Provide the (X, Y) coordinate of the cell's center where the given text is located.  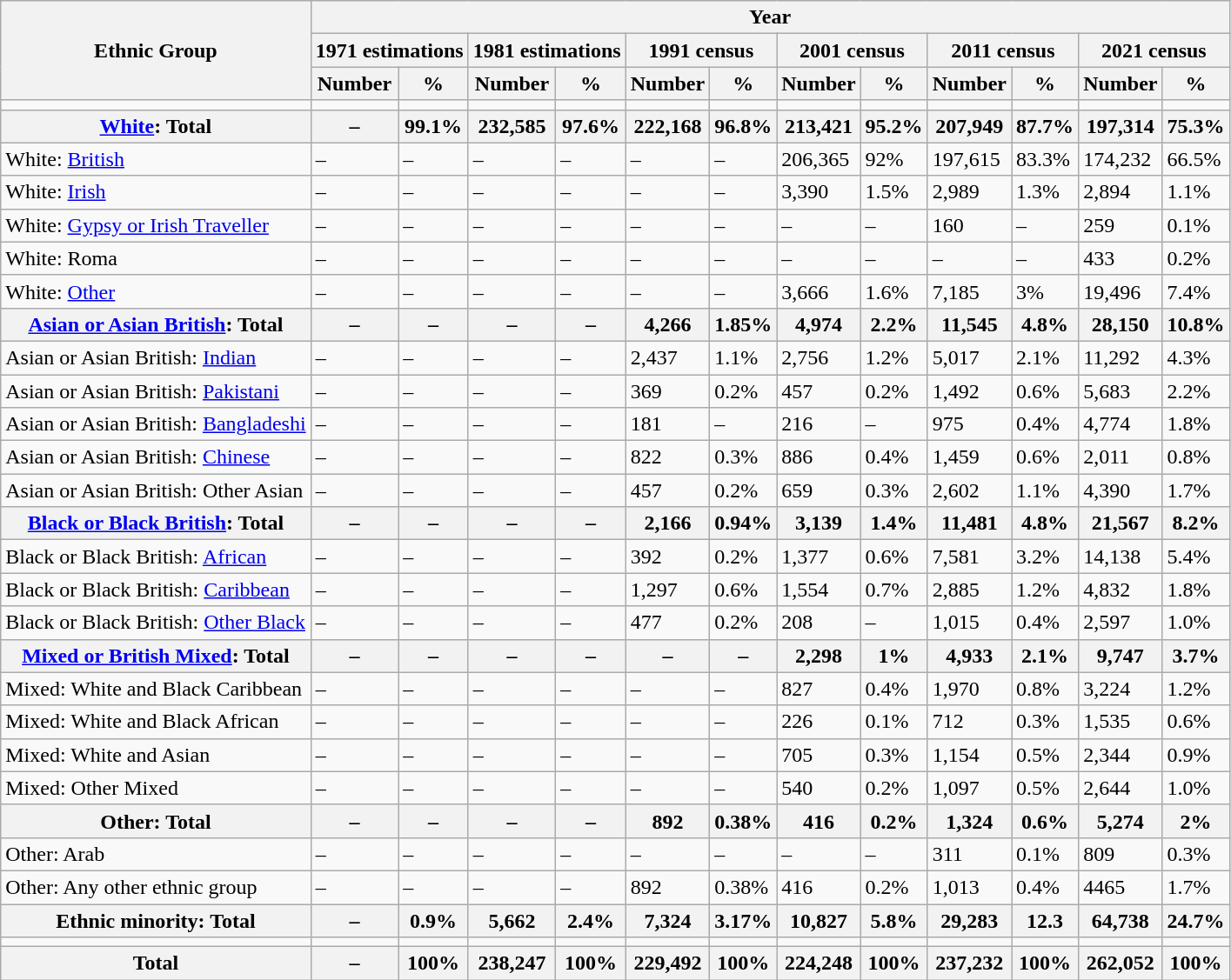
827 (819, 689)
Year (770, 17)
Mixed: White and Black African (156, 722)
5,274 (1121, 821)
181 (667, 424)
238,247 (512, 963)
Ethnic minority: Total (156, 921)
24.7% (1195, 921)
7,185 (969, 291)
208 (819, 623)
99.1% (433, 126)
4465 (1121, 887)
1,492 (969, 390)
3,390 (819, 192)
232,585 (512, 126)
224,248 (819, 963)
1% (894, 656)
3,666 (819, 291)
White: Gypsy or Irish Traveller (156, 225)
197,314 (1121, 126)
Asian or Asian British: Pakistani (156, 390)
0.7% (894, 590)
9,747 (1121, 656)
5.4% (1195, 557)
Other: Arab (156, 854)
19,496 (1121, 291)
White: British (156, 159)
237,232 (969, 963)
4,832 (1121, 590)
5.8% (894, 921)
477 (667, 623)
Asian or Asian British: Bangladeshi (156, 424)
2,756 (819, 357)
216 (819, 424)
229,492 (667, 963)
10,827 (819, 921)
213,421 (819, 126)
2021 census (1154, 50)
259 (1121, 225)
Asian or Asian British: Total (156, 324)
2,298 (819, 656)
7,324 (667, 921)
7.4% (1195, 291)
1.6% (894, 291)
83.3% (1046, 159)
4,933 (969, 656)
4.3% (1195, 357)
2% (1195, 821)
Mixed: White and Black Caribbean (156, 689)
809 (1121, 854)
3,224 (1121, 689)
369 (667, 390)
11,481 (969, 523)
433 (1121, 258)
1,324 (969, 821)
2.4% (591, 921)
2,894 (1121, 192)
White: Roma (156, 258)
262,052 (1121, 963)
Other: Any other ethnic group (156, 887)
2,011 (1121, 457)
392 (667, 557)
7,581 (969, 557)
2,344 (1121, 755)
11,292 (1121, 357)
3.7% (1195, 656)
Total (156, 963)
Asian or Asian British: Indian (156, 357)
1,013 (969, 887)
2,597 (1121, 623)
540 (819, 788)
2,602 (969, 490)
1,970 (969, 689)
64,738 (1121, 921)
21,567 (1121, 523)
97.6% (591, 126)
Other: Total (156, 821)
Asian or Asian British: Chinese (156, 457)
Black or Black British: African (156, 557)
1,097 (969, 788)
174,232 (1121, 159)
95.2% (894, 126)
29,283 (969, 921)
2,437 (667, 357)
Black or Black British: Total (156, 523)
226 (819, 722)
3.17% (743, 921)
White: Irish (156, 192)
975 (969, 424)
92% (894, 159)
75.3% (1195, 126)
4,266 (667, 324)
14,138 (1121, 557)
5,683 (1121, 390)
1.85% (743, 324)
White: Other (156, 291)
1,154 (969, 755)
3% (1046, 291)
1981 estimations (546, 50)
11,545 (969, 324)
1,554 (819, 590)
1,459 (969, 457)
4,774 (1121, 424)
4,974 (819, 324)
2011 census (1002, 50)
886 (819, 457)
5,017 (969, 357)
1971 estimations (390, 50)
705 (819, 755)
Ethnic Group (156, 50)
311 (969, 854)
1.4% (894, 523)
28,150 (1121, 324)
1,377 (819, 557)
2,644 (1121, 788)
160 (969, 225)
4,390 (1121, 490)
206,365 (819, 159)
Mixed: White and Asian (156, 755)
Asian or Asian British: Other Asian (156, 490)
3.2% (1046, 557)
2001 census (853, 50)
1,535 (1121, 722)
712 (969, 722)
1,297 (667, 590)
2,166 (667, 523)
0.94% (743, 523)
Mixed or British Mixed: Total (156, 656)
2,989 (969, 192)
66.5% (1195, 159)
White: Total (156, 126)
96.8% (743, 126)
1.3% (1046, 192)
8.2% (1195, 523)
3,139 (819, 523)
Black or Black British: Caribbean (156, 590)
5,662 (512, 921)
12.3 (1046, 921)
2,885 (969, 590)
1991 census (701, 50)
207,949 (969, 126)
222,168 (667, 126)
822 (667, 457)
659 (819, 490)
1.5% (894, 192)
Black or Black British: Other Black (156, 623)
Mixed: Other Mixed (156, 788)
10.8% (1195, 324)
1,015 (969, 623)
87.7% (1046, 126)
197,615 (969, 159)
